Return the (x, y) coordinate for the center point of the cell that contains the specified text.  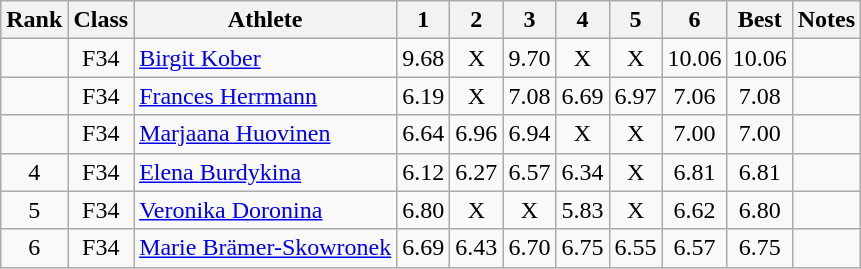
6.62 (694, 210)
Marie Brämer-Skowronek (266, 248)
9.68 (424, 58)
6.96 (476, 134)
Class (101, 20)
9.70 (530, 58)
Rank (34, 20)
5.83 (582, 210)
6.12 (424, 172)
7.06 (694, 96)
6.43 (476, 248)
Veronika Doronina (266, 210)
2 (476, 20)
3 (530, 20)
6.27 (476, 172)
1 (424, 20)
6.64 (424, 134)
6.55 (636, 248)
6.97 (636, 96)
Best (760, 20)
Notes (826, 20)
Athlete (266, 20)
6.70 (530, 248)
Elena Burdykina (266, 172)
Marjaana Huovinen (266, 134)
6.94 (530, 134)
6.19 (424, 96)
Birgit Kober (266, 58)
Frances Herrmann (266, 96)
6.34 (582, 172)
